Extract the [x, y] coordinate from the center of the cell holding the provided text.  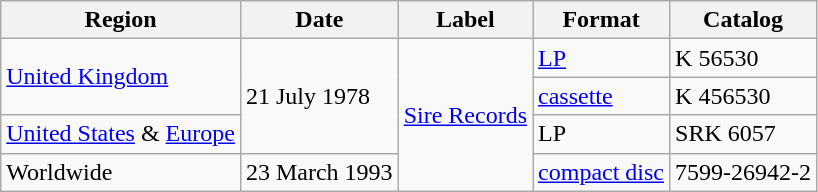
23 March 1993 [319, 172]
Date [319, 20]
Sire Records [465, 115]
Label [465, 20]
Catalog [744, 20]
21 July 1978 [319, 96]
United Kingdom [121, 77]
compact disc [602, 172]
Worldwide [121, 172]
K 456530 [744, 96]
K 56530 [744, 58]
cassette [602, 96]
Format [602, 20]
Region [121, 20]
SRK 6057 [744, 134]
United States & Europe [121, 134]
7599-26942-2 [744, 172]
